From the cell containing the given text, extract its center point as (x, y) coordinate. 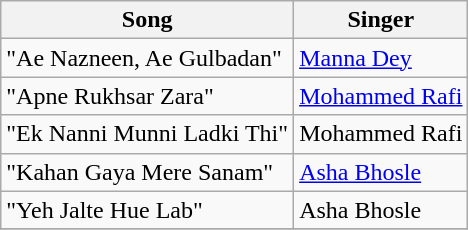
Singer (381, 20)
Manna Dey (381, 58)
"Apne Rukhsar Zara" (148, 96)
"Ae Nazneen, Ae Gulbadan" (148, 58)
Song (148, 20)
"Kahan Gaya Mere Sanam" (148, 172)
"Ek Nanni Munni Ladki Thi" (148, 134)
"Yeh Jalte Hue Lab" (148, 210)
